Return the [x, y] coordinate for the center point of the cell that contains the specified text.  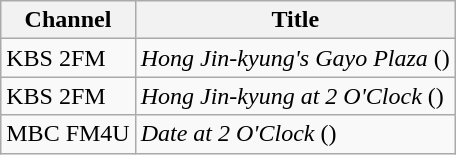
Title [295, 20]
Hong Jin-kyung at 2 O'Clock () [295, 96]
Hong Jin-kyung's Gayo Plaza () [295, 58]
Date at 2 O'Clock () [295, 134]
MBC FM4U [68, 134]
Channel [68, 20]
